Capture the cell that displays the provided text and extract its (x, y) central coordinate. 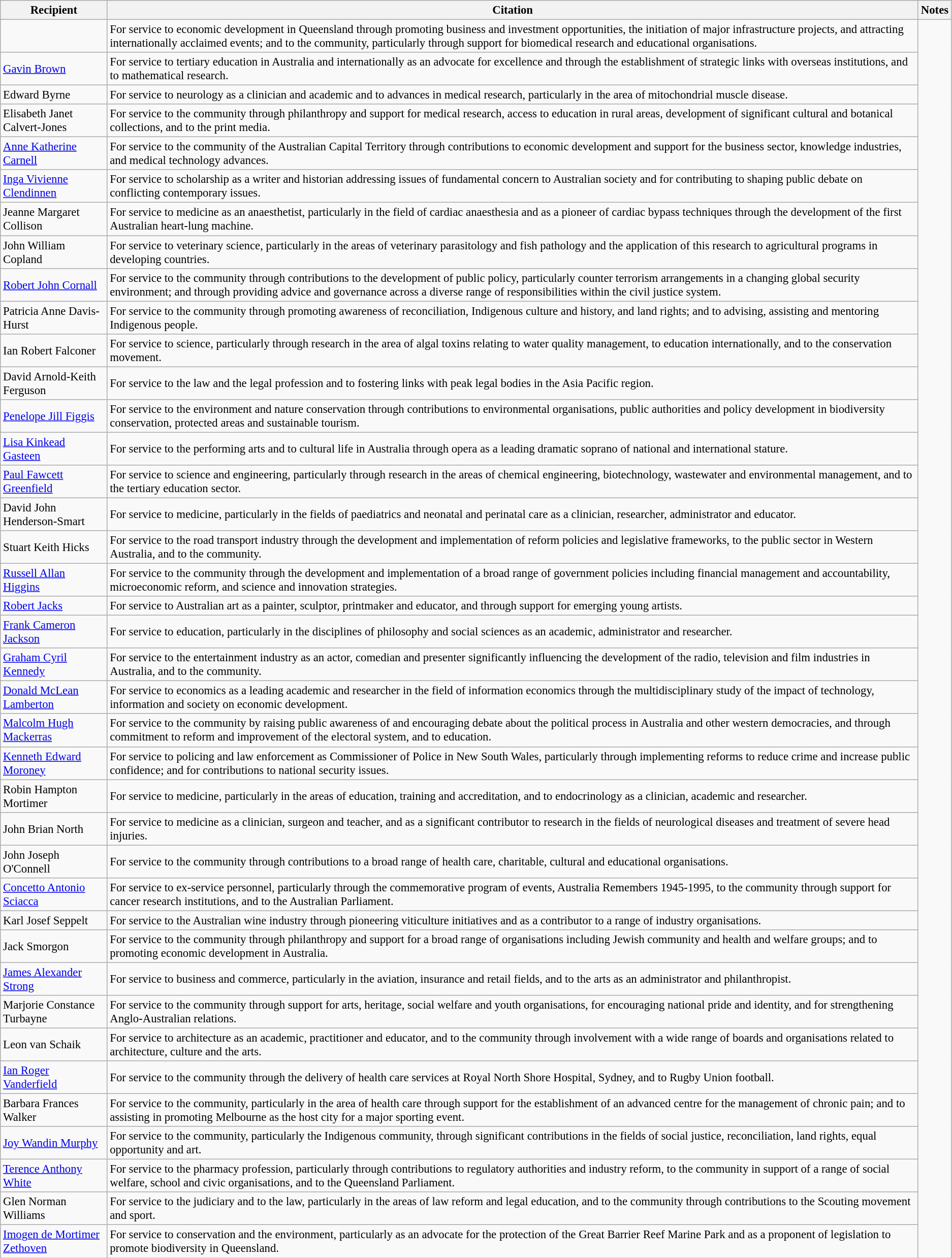
John William Copland (54, 252)
John Joseph O'Connell (54, 861)
Russell Allan Higgins (54, 580)
Karl Josef Seppelt (54, 920)
Graham Cyril Kennedy (54, 664)
Barbara Frances Walker (54, 1110)
Donald McLean Lamberton (54, 698)
For service to the Australian wine industry through pioneering viticulture initiatives and as a contributor to a range of industry organisations. (513, 920)
John Brian North (54, 829)
Concetto Antonio Sciacca (54, 895)
Jeanne Margaret Collison (54, 219)
Recipient (54, 10)
Glen Norman Williams (54, 1209)
Inga Vivienne Clendinnen (54, 186)
For service to education, particularly in the disciplines of philosophy and social sciences as an academic, administrator and researcher. (513, 632)
Marjorie Constance Turbayne (54, 1012)
David John Henderson-Smart (54, 514)
Penelope Jill Figgis (54, 416)
Paul Fawcett Greenfield (54, 481)
Leon van Schaik (54, 1045)
Elisabeth Janet Calvert-Jones (54, 121)
Lisa Kinkead Gasteen (54, 449)
Robert John Cornall (54, 284)
Ian Roger Vanderfield (54, 1078)
Robert Jacks (54, 606)
Joy Wandin Murphy (54, 1143)
For service to neurology as a clinician and academic and to advances in medical research, particularly in the area of mitochondrial muscle disease. (513, 95)
Kenneth Edward Moroney (54, 763)
For service to Australian art as a painter, sculptor, printmaker and educator, and through support for emerging young artists. (513, 606)
James Alexander Strong (54, 979)
Gavin Brown (54, 69)
Imogen de Mortimer Zethoven (54, 1241)
For service to the community through the delivery of health care services at Royal North Shore Hospital, Sydney, and to Rugby Union football. (513, 1078)
Stuart Keith Hicks (54, 547)
Robin Hampton Mortimer (54, 796)
David Arnold-Keith Ferguson (54, 383)
Malcolm Hugh Mackerras (54, 730)
Jack Smorgon (54, 947)
Ian Robert Falconer (54, 350)
Citation (513, 10)
For service to the community through contributions to a broad range of health care, charitable, cultural and educational organisations. (513, 861)
Anne Katherine Carnell (54, 153)
Patricia Anne Davis-Hurst (54, 318)
Edward Byrne (54, 95)
Terence Anthony White (54, 1176)
Notes (935, 10)
For service to the law and the legal profession and to fostering links with peak legal bodies in the Asia Pacific region. (513, 383)
Frank Cameron Jackson (54, 632)
